Determine the (X, Y) coordinate at the center of the cell enclosing the given text.  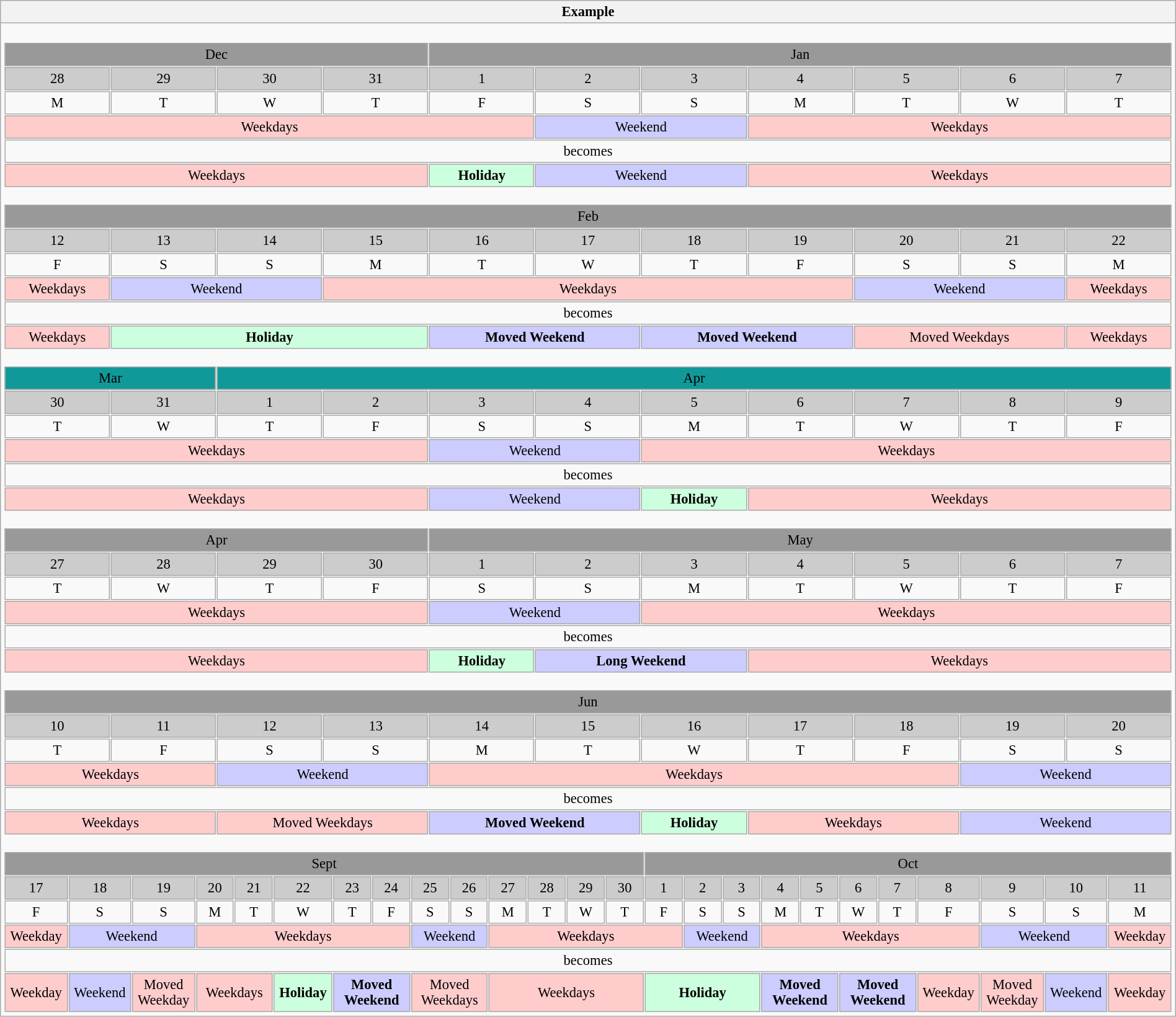
Oct (908, 864)
Long Weekend (641, 661)
Mar (110, 378)
Sept (324, 864)
23 (352, 888)
Example (588, 12)
25 (430, 888)
Jun (588, 702)
26 (469, 888)
May (800, 540)
Jan (800, 55)
Feb (588, 216)
Dec (217, 55)
24 (391, 888)
